Find where the given text appears and provide that cell's center as [x, y] coordinate. 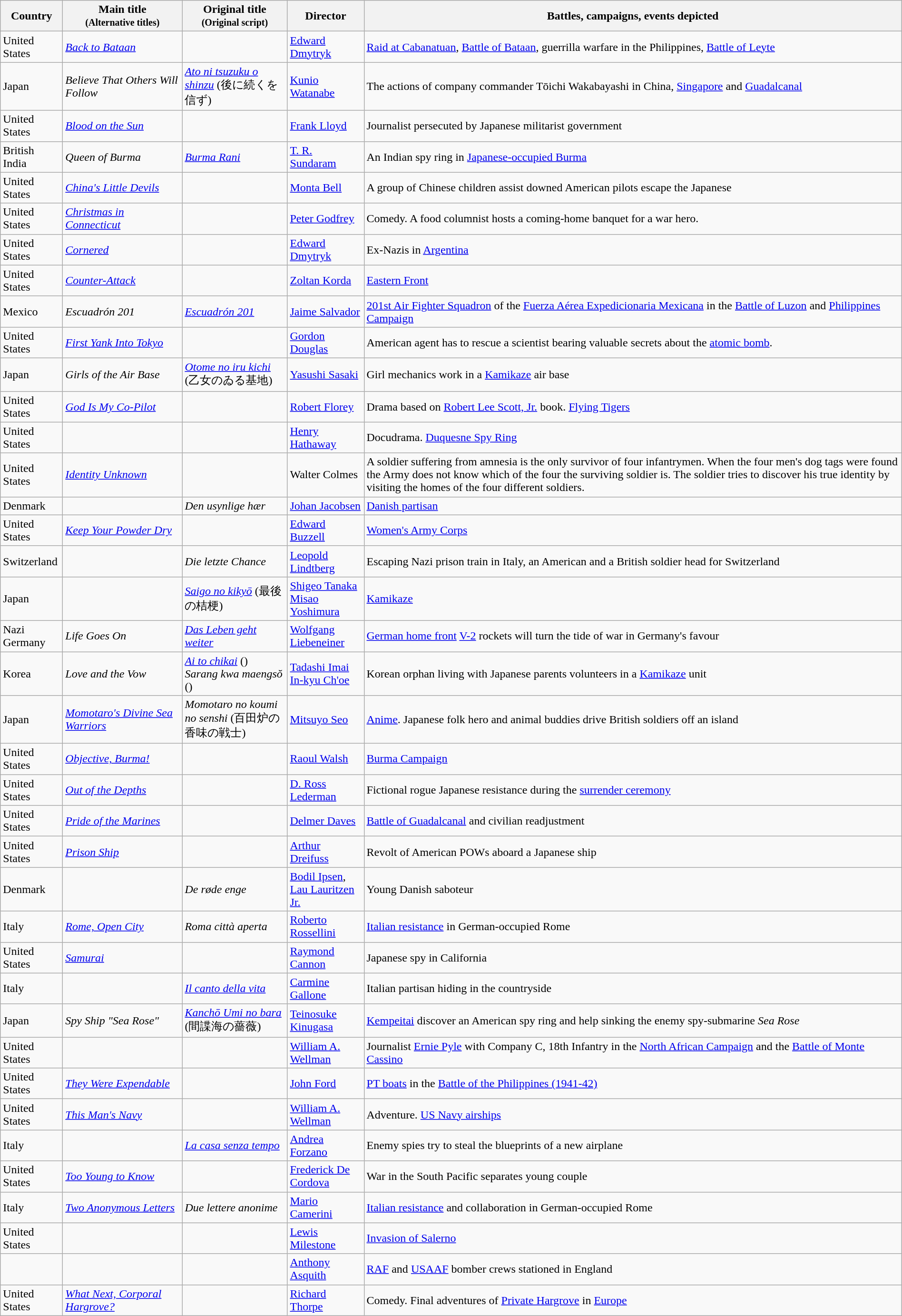
Due lettere anonime [235, 1208]
T. R. Sundaram [325, 157]
They Were Expendable [123, 1084]
Pride of the Marines [123, 821]
Peter Godfrey [325, 219]
Country [31, 16]
The actions of company commander Tōichi Wakabayashi in China, Singapore and Guadalcanal [633, 87]
Delmer Daves [325, 821]
Burma Campaign [633, 759]
Journalist Ernie Pyle with Company C, 18th Infantry in the North African Campaign and the Battle of Monte Cassino [633, 1052]
Escaping Nazi prison train in Italy, an American and a British soldier head for Switzerland [633, 561]
Teinosuke Kinugasa [325, 1021]
Docudrama. Duquesne Spy Ring [633, 438]
201st Air Fighter Squadron of the Fuerza Aérea Expedicionaria Mexicana in the Battle of Luzon and Philippines Campaign [633, 311]
Love and the Vow [123, 674]
German home front V-2 rockets will turn the tide of war in Germany's favour [633, 636]
Johan Jacobsen [325, 506]
Mexico [31, 311]
Battles, campaigns, events depicted [633, 16]
Eastern Front [633, 281]
Blood on the Sun [123, 126]
Nazi Germany [31, 636]
Korea [31, 674]
Zoltan Korda [325, 281]
Two Anonymous Letters [123, 1208]
Burma Rani [235, 157]
Bodil Ipsen, Lau Lauritzen Jr. [325, 889]
Ai to chikai ()Sarang kwa maengsŏ () [235, 674]
Life Goes On [123, 636]
Anthony Asquith [325, 1269]
Lewis Milestone [325, 1238]
Raymond Cannon [325, 957]
De røde enge [235, 889]
What Next, Corporal Hargrove? [123, 1300]
Revolt of American POWs aboard a Japanese ship [633, 852]
Otome no iru kichi (乙女のゐる基地) [235, 374]
Samurai [123, 957]
A group of Chinese children assist downed American pilots escape the Japanese [633, 187]
Back to Bataan [123, 47]
Tadashi ImaiIn-kyu Ch'oe [325, 674]
Cornered [123, 249]
Director [325, 16]
Switzerland [31, 561]
Monta Bell [325, 187]
Japanese spy in California [633, 957]
Italian resistance and collaboration in German-occupied Rome [633, 1208]
Original title(Original script) [235, 16]
Kempeitai discover an American spy ring and help sinking the enemy spy-submarine Sea Rose [633, 1021]
Young Danish saboteur [633, 889]
Wolfgang Liebeneiner [325, 636]
Andrea Forzano [325, 1146]
John Ford [325, 1084]
Comedy. A food columnist hosts a coming-home banquet for a war hero. [633, 219]
British India [31, 157]
Drama based on Robert Lee Scott, Jr. book. Flying Tigers [633, 406]
Anime. Japanese folk hero and animal buddies drive British soldiers off an island [633, 719]
Den usynlige hær [235, 506]
Mitsuyo Seo [325, 719]
Jaime Salvador [325, 311]
Roberto Rossellini [325, 927]
Frederick De Cordova [325, 1176]
Momotaro no koumi no senshi (百田炉の香味の戦士) [235, 719]
Roma città aperta [235, 927]
Mario Camerini [325, 1208]
Saigo no kikyō (最後の桔梗) [235, 599]
Too Young to Know [123, 1176]
Gordon Douglas [325, 343]
PT boats in the Battle of the Philippines (1941-42) [633, 1084]
Walter Colmes [325, 475]
Battle of Guadalcanal and civilian readjustment [633, 821]
Italian resistance in German-occupied Rome [633, 927]
Women's Army Corps [633, 530]
Invasion of Salerno [633, 1238]
Main title(Alternative titles) [123, 16]
Frank Lloyd [325, 126]
Raoul Walsh [325, 759]
American agent has to rescue a scientist bearing valuable secrets about the atomic bomb. [633, 343]
An Indian spy ring in Japanese-occupied Burma [633, 157]
Richard Thorpe [325, 1300]
Carmine Gallone [325, 989]
Henry Hathaway [325, 438]
Prison Ship [123, 852]
Die letzte Chance [235, 561]
Identity Unknown [123, 475]
Objective, Burma! [123, 759]
D. Ross Lederman [325, 790]
Shigeo TanakaMisao Yoshimura [325, 599]
RAF and USAAF bomber crews stationed in England [633, 1269]
La casa senza tempo [235, 1146]
Danish partisan [633, 506]
Kunio Watanabe [325, 87]
Adventure. US Navy airships [633, 1114]
Girls of the Air Base [123, 374]
Spy Ship "Sea Rose" [123, 1021]
First Yank Into Tokyo [123, 343]
Believe That Others Will Follow [123, 87]
Girl mechanics work in a Kamikaze air base [633, 374]
Journalist persecuted by Japanese militarist government [633, 126]
Kanchō Umi no bara (間諜海の薔薇) [235, 1021]
China's Little Devils [123, 187]
Counter-Attack [123, 281]
Momotaro's Divine Sea Warriors [123, 719]
Korean orphan living with Japanese parents volunteers in a Kamikaze unit [633, 674]
Ato ni tsuzuku o shinzu (後に続くを信ず) [235, 87]
Ex-Nazis in Argentina [633, 249]
God Is My Co-Pilot [123, 406]
Raid at Cabanatuan, Battle of Bataan, guerrilla warfare in the Philippines, Battle of Leyte [633, 47]
Christmas in Connecticut [123, 219]
Robert Florey [325, 406]
Leopold Lindtberg [325, 561]
Italian partisan hiding in the countryside [633, 989]
Queen of Burma [123, 157]
Il canto della vita [235, 989]
Das Leben geht weiter [235, 636]
Edward Buzzell [325, 530]
Fictional rogue Japanese resistance during the surrender ceremony [633, 790]
Yasushi Sasaki [325, 374]
Kamikaze [633, 599]
Arthur Dreifuss [325, 852]
Out of the Depths [123, 790]
This Man's Navy [123, 1114]
Enemy spies try to steal the blueprints of a new airplane [633, 1146]
Keep Your Powder Dry [123, 530]
Comedy. Final adventures of Private Hargrove in Europe [633, 1300]
War in the South Pacific separates young couple [633, 1176]
Rome, Open City [123, 927]
